Capture the cell that displays the provided text and extract its [x, y] central coordinate. 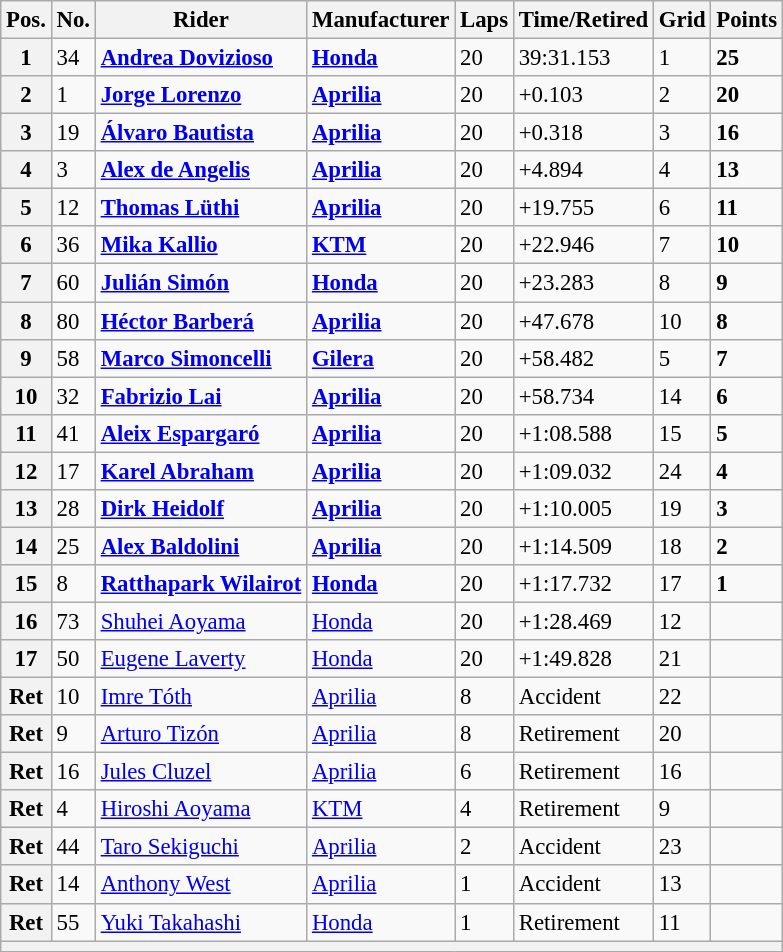
Laps [484, 20]
39:31.153 [583, 58]
58 [73, 358]
80 [73, 321]
Arturo Tizón [200, 734]
Thomas Lüthi [200, 208]
22 [682, 697]
+19.755 [583, 208]
+58.482 [583, 358]
+1:17.732 [583, 584]
50 [73, 659]
No. [73, 20]
Anthony West [200, 885]
60 [73, 283]
Shuhei Aoyama [200, 621]
Hiroshi Aoyama [200, 809]
Manufacturer [381, 20]
Grid [682, 20]
41 [73, 433]
73 [73, 621]
Points [746, 20]
Julián Simón [200, 283]
+1:08.588 [583, 433]
36 [73, 245]
Eugene Laverty [200, 659]
Héctor Barberá [200, 321]
Time/Retired [583, 20]
Fabrizio Lai [200, 396]
+23.283 [583, 283]
Gilera [381, 358]
Imre Tóth [200, 697]
Aleix Espargaró [200, 433]
Yuki Takahashi [200, 922]
Marco Simoncelli [200, 358]
55 [73, 922]
Rider [200, 20]
+58.734 [583, 396]
Alex de Angelis [200, 170]
+0.318 [583, 133]
Karel Abraham [200, 471]
+1:14.509 [583, 546]
+4.894 [583, 170]
Álvaro Bautista [200, 133]
Pos. [26, 20]
23 [682, 847]
Andrea Dovizioso [200, 58]
Mika Kallio [200, 245]
21 [682, 659]
44 [73, 847]
+1:28.469 [583, 621]
Ratthapark Wilairot [200, 584]
Jules Cluzel [200, 772]
+1:49.828 [583, 659]
18 [682, 546]
Alex Baldolini [200, 546]
Dirk Heidolf [200, 509]
Jorge Lorenzo [200, 95]
34 [73, 58]
+22.946 [583, 245]
28 [73, 509]
+47.678 [583, 321]
+1:09.032 [583, 471]
Taro Sekiguchi [200, 847]
+0.103 [583, 95]
32 [73, 396]
24 [682, 471]
+1:10.005 [583, 509]
